Find where the given text appears and provide that cell's center as [x, y] coordinate. 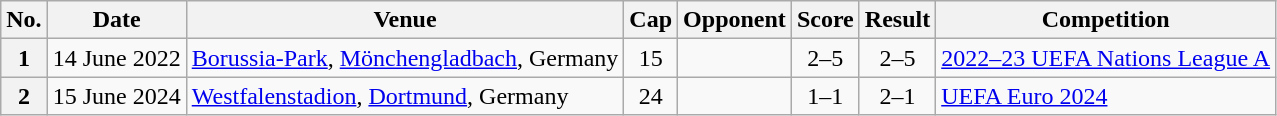
2022–23 UEFA Nations League A [1106, 58]
15 [651, 58]
Opponent [735, 20]
Venue [405, 20]
Borussia-Park, Mönchengladbach, Germany [405, 58]
1–1 [825, 96]
UEFA Euro 2024 [1106, 96]
2–1 [897, 96]
14 June 2022 [116, 58]
24 [651, 96]
Result [897, 20]
No. [24, 20]
Westfalenstadion, Dortmund, Germany [405, 96]
2 [24, 96]
Date [116, 20]
1 [24, 58]
Cap [651, 20]
Competition [1106, 20]
Score [825, 20]
15 June 2024 [116, 96]
